Search for the cell housing the specified text and yield its (x, y) center coordinate. 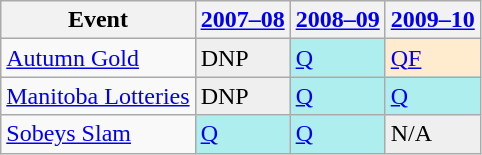
Event (98, 20)
Sobeys Slam (98, 134)
2009–10 (432, 20)
2008–09 (338, 20)
N/A (432, 134)
QF (432, 58)
Manitoba Lotteries (98, 96)
2007–08 (242, 20)
Autumn Gold (98, 58)
